Return the (X, Y) coordinate for the center point of the cell that contains the specified text.  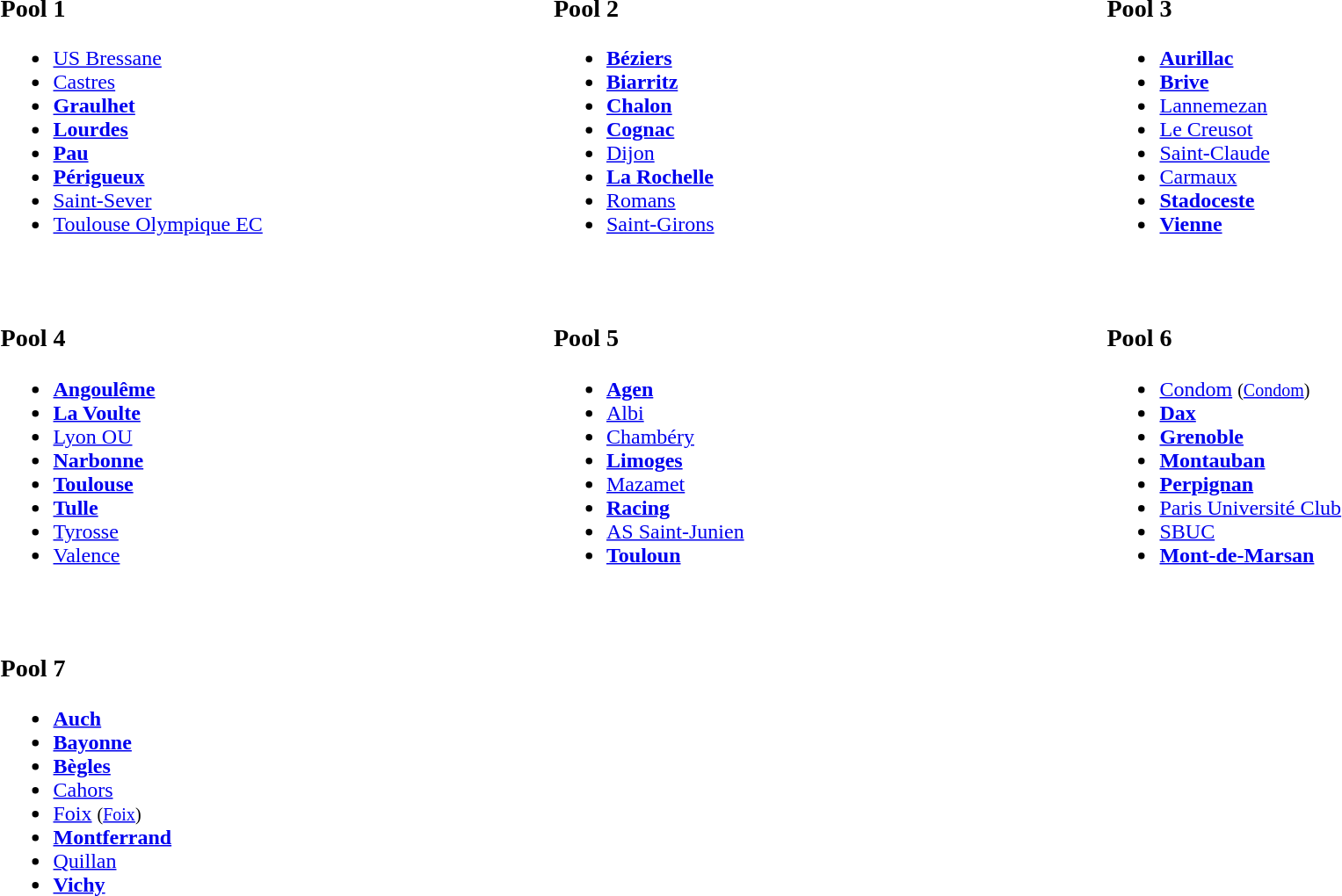
Pool 5AgenAlbiChambéryLimogesMazametRacingAS Saint-JunienTouloun (822, 431)
